For the text-containing cell, return its midpoint in [X, Y] coordinate format. 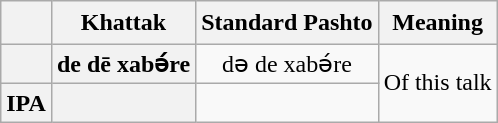
Khattak [123, 23]
Meaning [438, 23]
də de xabə́re [287, 64]
Of this talk [438, 83]
de dē xabə́re [123, 64]
IPA [26, 103]
Standard Pashto [287, 23]
